For the text-containing cell, return its midpoint in (X, Y) coordinate format. 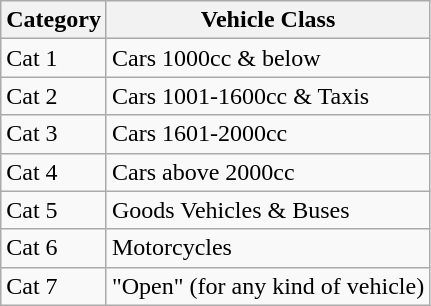
Cat 1 (54, 58)
Category (54, 20)
Cars 1601-2000cc (268, 134)
Motorcycles (268, 248)
Vehicle Class (268, 20)
Cars 1000cc & below (268, 58)
Cat 2 (54, 96)
Cars above 2000cc (268, 172)
Goods Vehicles & Buses (268, 210)
Cat 4 (54, 172)
Cat 7 (54, 286)
Cat 6 (54, 248)
"Open" (for any kind of vehicle) (268, 286)
Cat 5 (54, 210)
Cars 1001-1600cc & Taxis (268, 96)
Cat 3 (54, 134)
